Capture the cell that displays the provided text and extract its (x, y) central coordinate. 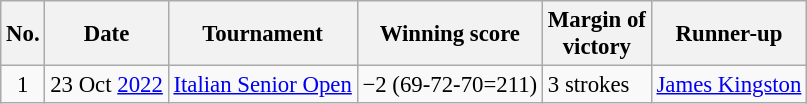
−2 (69-72-70=211) (450, 85)
Italian Senior Open (262, 85)
Tournament (262, 34)
23 Oct 2022 (106, 85)
Date (106, 34)
3 strokes (598, 85)
James Kingston (729, 85)
Margin ofvictory (598, 34)
Runner-up (729, 34)
No. (23, 34)
Winning score (450, 34)
1 (23, 85)
